Output the [X, Y] coordinate of the center of the cell containing the given text.  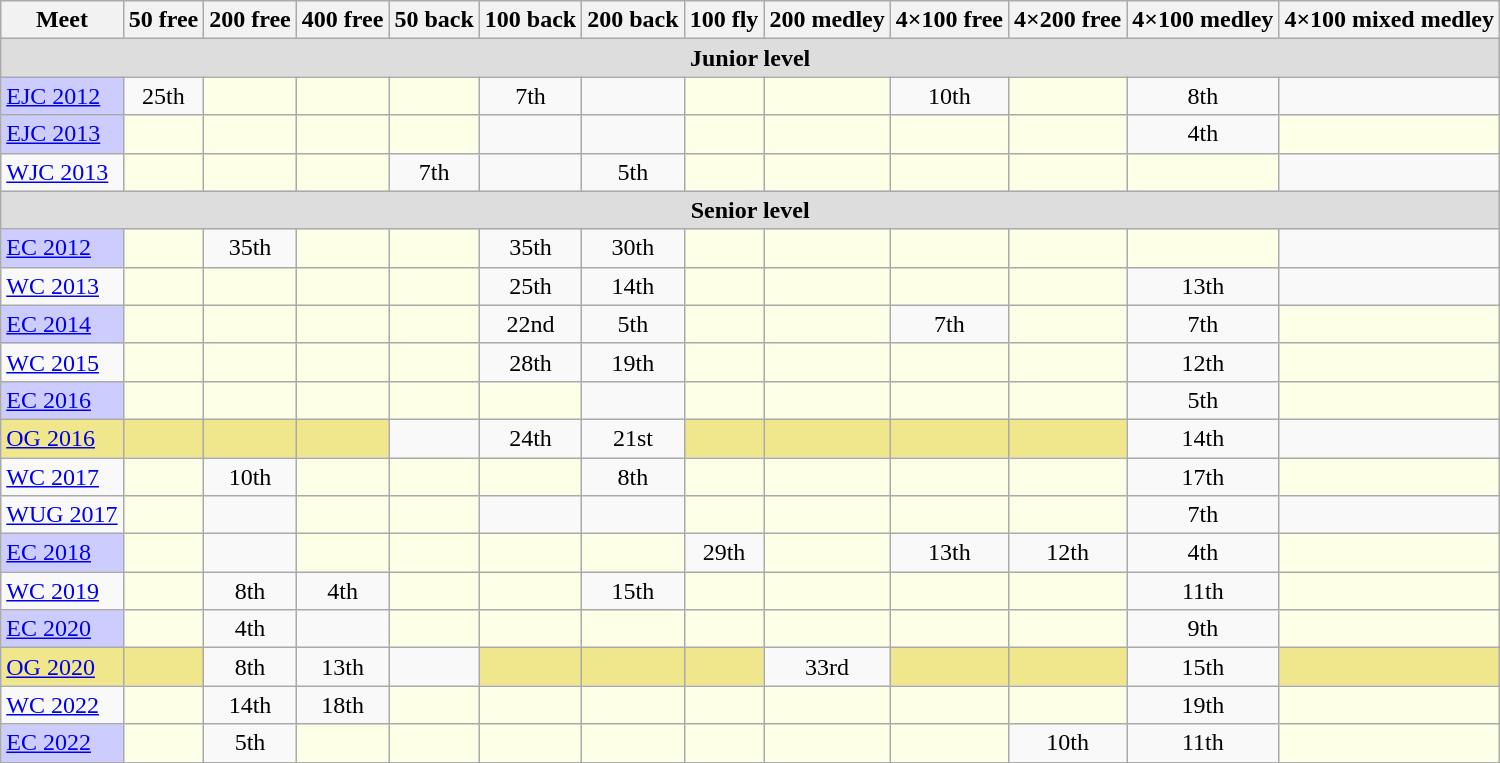
18th [342, 705]
50 back [434, 20]
4×100 medley [1203, 20]
22nd [530, 324]
Meet [62, 20]
WC 2019 [62, 591]
EC 2020 [62, 629]
28th [530, 362]
200 free [250, 20]
30th [633, 248]
100 fly [724, 20]
200 back [633, 20]
4×100 free [949, 20]
29th [724, 553]
EC 2016 [62, 400]
EC 2012 [62, 248]
200 medley [827, 20]
WC 2013 [62, 286]
Junior level [750, 58]
4×200 free [1068, 20]
17th [1203, 477]
Senior level [750, 210]
24th [530, 438]
21st [633, 438]
WJC 2013 [62, 172]
WC 2022 [62, 705]
33rd [827, 667]
WC 2015 [62, 362]
OG 2020 [62, 667]
400 free [342, 20]
100 back [530, 20]
WC 2017 [62, 477]
EC 2018 [62, 553]
EJC 2013 [62, 134]
50 free [164, 20]
EJC 2012 [62, 96]
EC 2014 [62, 324]
EC 2022 [62, 743]
9th [1203, 629]
WUG 2017 [62, 515]
4×100 mixed medley [1390, 20]
OG 2016 [62, 438]
